Return [X, Y] of the center of cell containing provided text 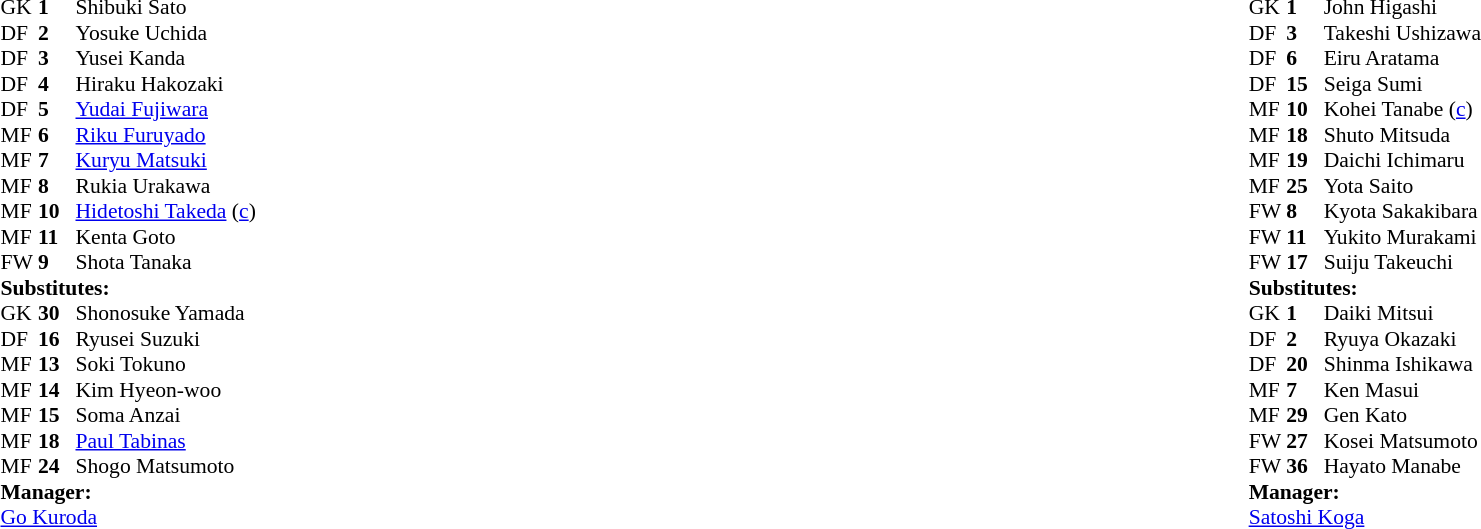
Suiju Takeuchi [1402, 263]
Kyota Sakakibara [1402, 211]
29 [1305, 415]
Shinma Ishikawa [1402, 365]
19 [1305, 161]
17 [1305, 263]
Shogo Matsumoto [166, 467]
Daiki Mitsui [1402, 313]
20 [1305, 365]
Daichi Ichimaru [1402, 161]
Rukia Urakawa [166, 186]
Ryuya Okazaki [1402, 339]
Paul Tabinas [166, 441]
Yusei Kanda [166, 59]
24 [57, 467]
Yota Saito [1402, 186]
Eiru Aratama [1402, 59]
Yosuke Uchida [166, 33]
13 [57, 365]
Hiraku Hakozaki [166, 84]
27 [1305, 441]
30 [57, 313]
Kohei Tanabe (c) [1402, 109]
Kuryu Matsuki [166, 161]
14 [57, 390]
Ryusei Suzuki [166, 339]
Soki Tokuno [166, 365]
25 [1305, 186]
Takeshi Ushizawa [1402, 33]
4 [57, 84]
Yudai Fujiwara [166, 109]
Riku Furuyado [166, 135]
Ken Masui [1402, 390]
Shuto Mitsuda [1402, 135]
Gen Kato [1402, 415]
5 [57, 109]
Shota Tanaka [166, 263]
Hidetoshi Takeda (c) [166, 211]
Hayato Manabe [1402, 467]
Kim Hyeon-woo [166, 390]
1 [1305, 313]
36 [1305, 467]
Yukito Murakami [1402, 237]
Kenta Goto [166, 237]
16 [57, 339]
Kosei Matsumoto [1402, 441]
9 [57, 263]
Seiga Sumi [1402, 84]
Shonosuke Yamada [166, 313]
Soma Anzai [166, 415]
